From the cell containing the given text, extract its center point as [x, y] coordinate. 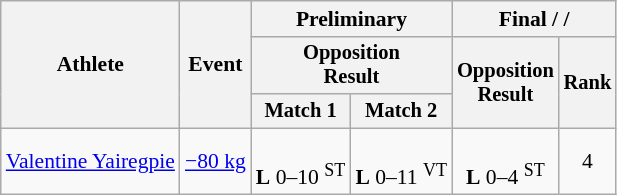
Match 2 [401, 111]
Athlete [90, 64]
−80 kg [216, 162]
Rank [588, 82]
Preliminary [352, 19]
L 0–4 ST [506, 162]
Event [216, 64]
Valentine Yairegpie [90, 162]
L 0–11 VT [401, 162]
Final / / [534, 19]
Match 1 [301, 111]
L 0–10 ST [301, 162]
4 [588, 162]
